Find where the given text appears and provide that cell's center as [x, y] coordinate. 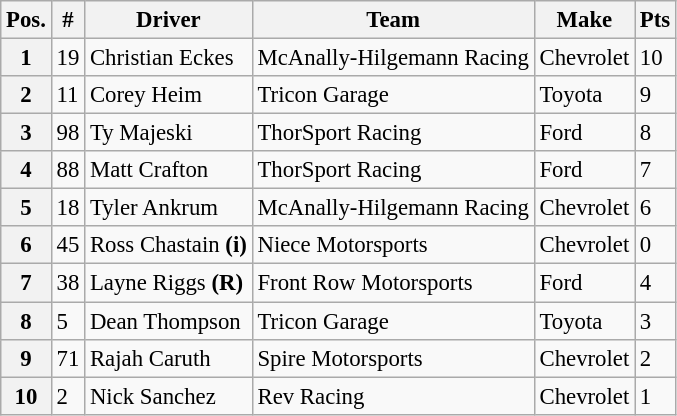
# [68, 20]
Tyler Ankrum [169, 208]
Spire Motorsports [393, 358]
Rajah Caruth [169, 358]
11 [68, 95]
Front Row Motorsports [393, 283]
88 [68, 170]
38 [68, 283]
Pts [656, 20]
Ross Chastain (i) [169, 245]
98 [68, 133]
18 [68, 208]
Matt Crafton [169, 170]
Make [584, 20]
Niece Motorsports [393, 245]
Driver [169, 20]
Pos. [26, 20]
Dean Thompson [169, 321]
Nick Sanchez [169, 396]
Team [393, 20]
Ty Majeski [169, 133]
Christian Eckes [169, 58]
45 [68, 245]
19 [68, 58]
0 [656, 245]
71 [68, 358]
Rev Racing [393, 396]
Corey Heim [169, 95]
Layne Riggs (R) [169, 283]
